For the text-containing cell, return its midpoint in [X, Y] coordinate format. 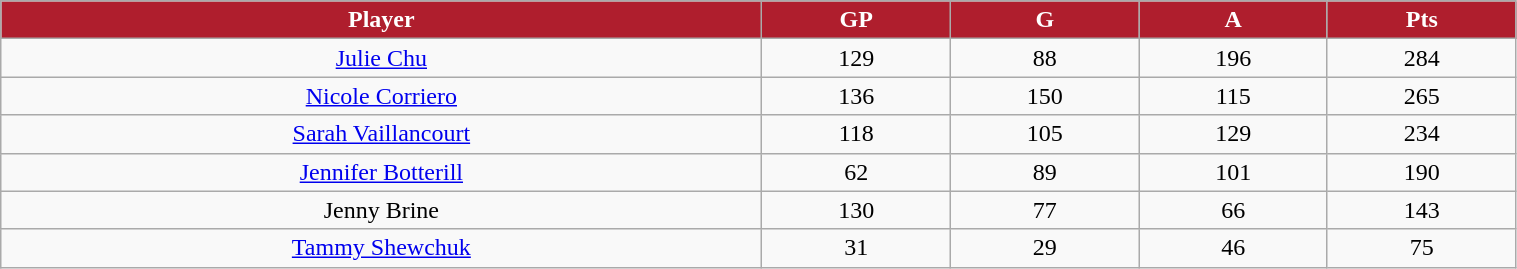
143 [1422, 210]
Julie Chu [382, 58]
G [1044, 20]
284 [1422, 58]
196 [1234, 58]
265 [1422, 96]
GP [856, 20]
62 [856, 172]
115 [1234, 96]
Tammy Shewchuk [382, 248]
89 [1044, 172]
234 [1422, 134]
66 [1234, 210]
Jenny Brine [382, 210]
101 [1234, 172]
150 [1044, 96]
Pts [1422, 20]
29 [1044, 248]
Nicole Corriero [382, 96]
118 [856, 134]
46 [1234, 248]
Sarah Vaillancourt [382, 134]
105 [1044, 134]
Player [382, 20]
A [1234, 20]
130 [856, 210]
Jennifer Botterill [382, 172]
75 [1422, 248]
77 [1044, 210]
88 [1044, 58]
190 [1422, 172]
136 [856, 96]
31 [856, 248]
